Output the (x, y) coordinate of the center of the cell containing the given text.  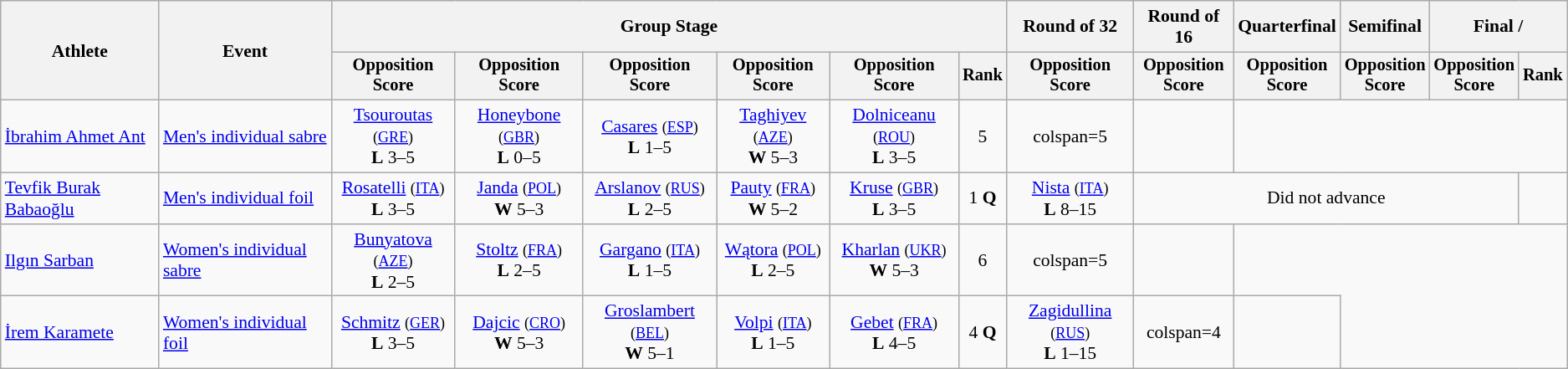
Ilgın Sarban (80, 261)
Round of 32 (1070, 27)
Zagidullina (RUS) L 1–15 (1070, 333)
Tevfik Burak Babaoğlu (80, 199)
Women's individual sabre (245, 261)
Event (245, 50)
Kharlan (UKR) W 5–3 (894, 261)
Dolniceanu (ROU) L 3–5 (894, 137)
colspan=4 (1184, 333)
Dajcic (CRO) W 5–3 (518, 333)
Volpi (ITA) L 1–5 (773, 333)
İbrahim Ahmet Ant (80, 137)
Women's individual foil (245, 333)
5 (983, 137)
Casares (ESP) L 1–5 (649, 137)
Kruse (GBR) L 3–5 (894, 199)
Janda (POL) W 5–3 (518, 199)
Stoltz (FRA) L 2–5 (518, 261)
İrem Karamete (80, 333)
Gebet (FRA) L 4–5 (894, 333)
Pauty (FRA) W 5–2 (773, 199)
Athlete (80, 50)
1 Q (983, 199)
Gargano (ITA) L 1–5 (649, 261)
Round of 16 (1184, 27)
Taghiyev (AZE) W 5–3 (773, 137)
Schmitz (GER) L 3–5 (393, 333)
Men's individual sabre (245, 137)
Final / (1498, 27)
6 (983, 261)
Groslambert (BEL) W 5–1 (649, 333)
4 Q (983, 333)
Arslanov (RUS) L 2–5 (649, 199)
Honeybone (GBR) L 0–5 (518, 137)
Tsouroutas (GRE) L 3–5 (393, 137)
Bunyatova (AZE) L 2–5 (393, 261)
Did not advance (1326, 199)
Quarterfinal (1287, 27)
Men's individual foil (245, 199)
Wątora (POL) L 2–5 (773, 261)
Semifinal (1385, 27)
Group Stage (669, 27)
Rosatelli (ITA) L 3–5 (393, 199)
Nista (ITA) L 8–15 (1070, 199)
